Pinpoint the cell where the given text exists, returning its [x, y] midpoint coordinate. 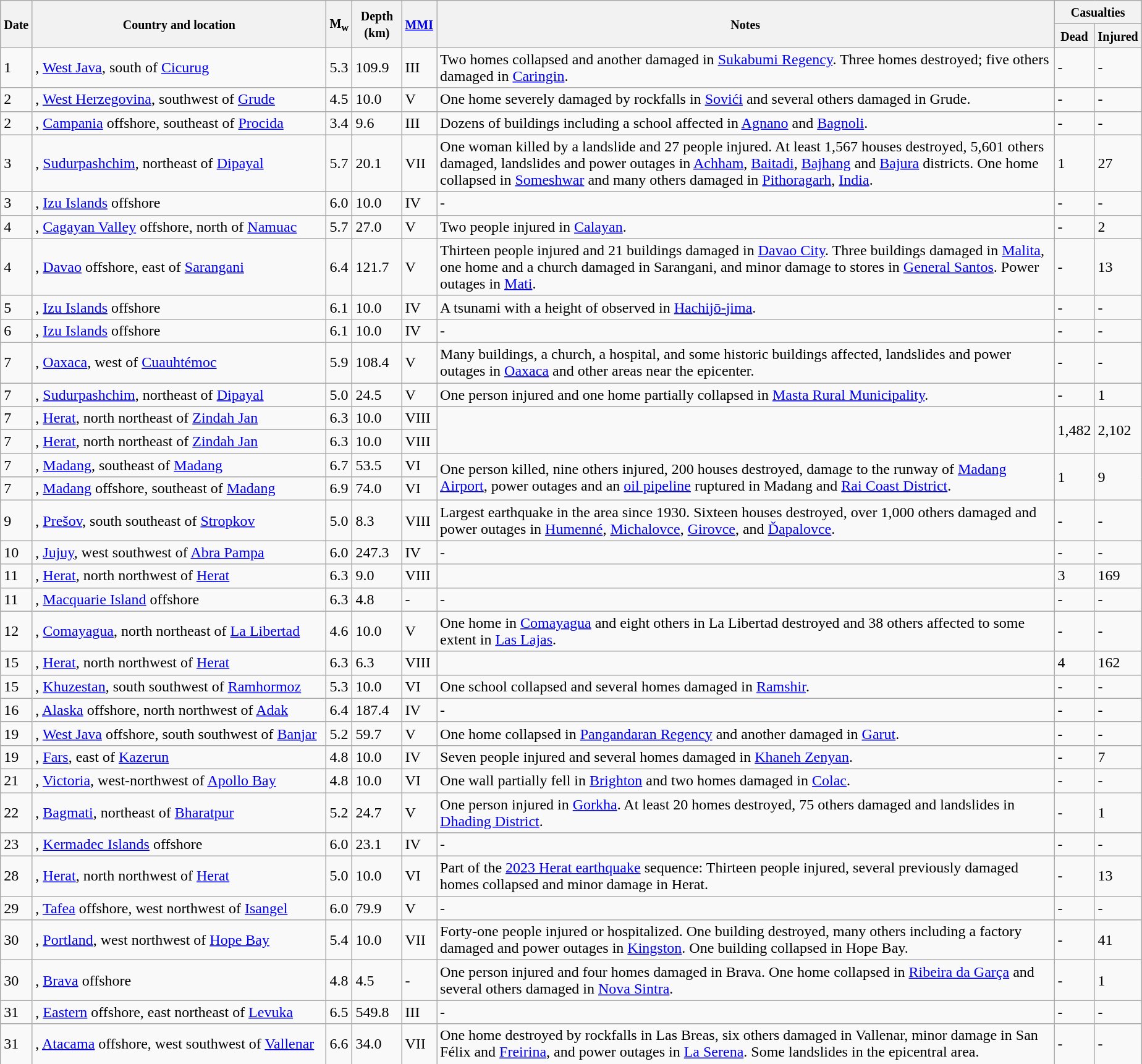
1,482 [1074, 430]
59.7 [377, 733]
Dead [1074, 36]
162 [1118, 663]
, Alaska offshore, north northwest of Adak [179, 710]
28 [16, 876]
, West Java, south of Cicurug [179, 68]
, Oaxaca, west of Cuauhtémoc [179, 362]
23.1 [377, 845]
, Prešov, south southeast of Stropkov [179, 520]
Two homes collapsed and another damaged in Sukabumi Regency. Three homes destroyed; five others damaged in Caringin. [745, 68]
6.6 [339, 1044]
, Atacama offshore, west southwest of Vallenar [179, 1044]
, Madang, southeast of Madang [179, 465]
3.4 [339, 123]
, Davao offshore, east of Sarangani [179, 267]
One school collapsed and several homes damaged in Ramshir. [745, 686]
, Tafea offshore, west northwest of Isangel [179, 908]
2,102 [1118, 430]
, Cagayan Valley offshore, north of Namuac [179, 227]
187.4 [377, 710]
74.0 [377, 489]
One home collapsed in Pangandaran Regency and another damaged in Garut. [745, 733]
29 [16, 908]
, Campania offshore, southeast of Procida [179, 123]
6.7 [339, 465]
Mw [339, 24]
One wall partially fell in Brighton and two homes damaged in Colac. [745, 780]
8.3 [377, 520]
23 [16, 845]
16 [16, 710]
6.9 [339, 489]
, Comayagua, north northeast of La Libertad [179, 631]
, West Herzegovina, southwest of Grude [179, 99]
549.8 [377, 1012]
79.9 [377, 908]
10 [16, 552]
One person injured and four homes damaged in Brava. One home collapsed in Ribeira da Garça and several others damaged in Nova Sintra. [745, 980]
, Madang offshore, southeast of Madang [179, 489]
53.5 [377, 465]
, Jujuy, west southwest of Abra Pampa [179, 552]
A tsunami with a height of observed in Hachijō-jima. [745, 307]
MMI [419, 24]
24.5 [377, 395]
, Bagmati, northeast of Bharatpur [179, 812]
27.0 [377, 227]
12 [16, 631]
, Fars, east of Kazerun [179, 757]
34.0 [377, 1044]
169 [1118, 576]
, Victoria, west-northwest of Apollo Bay [179, 780]
One home in Comayagua and eight others in La Libertad destroyed and 38 others affected to some extent in Las Lajas. [745, 631]
5.9 [339, 362]
108.4 [377, 362]
Notes [745, 24]
109.9 [377, 68]
27 [1118, 163]
121.7 [377, 267]
One home severely damaged by rockfalls in Sovići and several others damaged in Grude. [745, 99]
24.7 [377, 812]
9.6 [377, 123]
Seven people injured and several homes damaged in Khaneh Zenyan. [745, 757]
One person injured and one home partially collapsed in Masta Rural Municipality. [745, 395]
Country and location [179, 24]
, Macquarie Island offshore [179, 599]
, Brava offshore [179, 980]
41 [1118, 940]
Injured [1118, 36]
6.5 [339, 1012]
, Eastern offshore, east northeast of Levuka [179, 1012]
6 [16, 331]
20.1 [377, 163]
9.0 [377, 576]
4.6 [339, 631]
21 [16, 780]
Dozens of buildings including a school affected in Agnano and Bagnoli. [745, 123]
, Khuzestan, south southwest of Ramhormoz [179, 686]
Depth (km) [377, 24]
Two people injured in Calayan. [745, 227]
22 [16, 812]
, West Java offshore, south southwest of Banjar [179, 733]
Casualties [1098, 12]
5 [16, 307]
5.4 [339, 940]
Date [16, 24]
, Kermadec Islands offshore [179, 845]
Part of the 2023 Herat earthquake sequence: Thirteen people injured, several previously damaged homes collapsed and minor damage in Herat. [745, 876]
, Portland, west northwest of Hope Bay [179, 940]
247.3 [377, 552]
One person injured in Gorkha. At least 20 homes destroyed, 75 others damaged and landslides in Dhading District. [745, 812]
